Determine the (X, Y) coordinate at the center of the cell enclosing the given text.  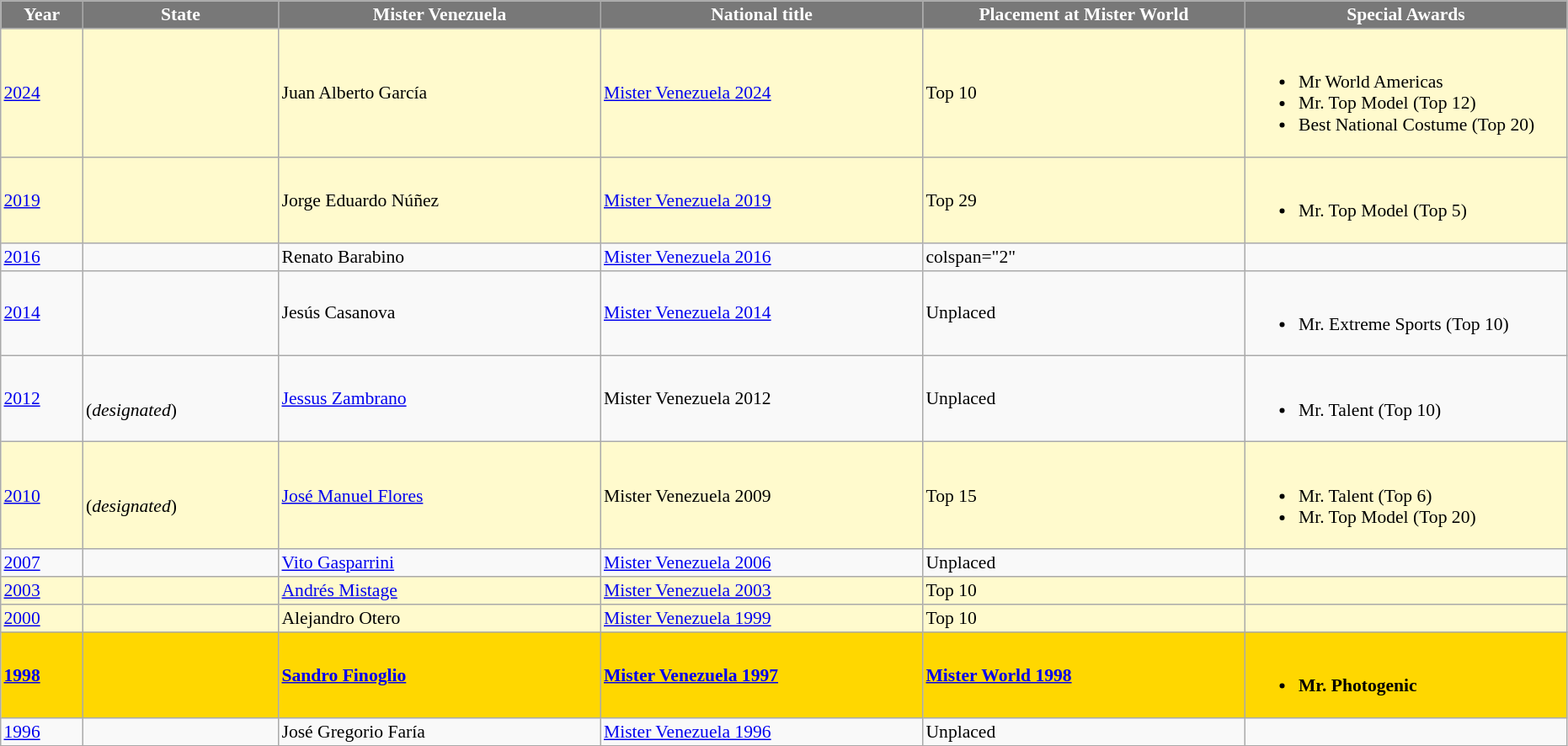
Year (42, 15)
State (180, 15)
Andrés Mistage (440, 591)
José Manuel Flores (440, 495)
Mr World AmericasMr. Top Model (Top 12)Best National Costume (Top 20) (1405, 93)
2024 (42, 93)
Mister Venezuela 1999 (761, 618)
2007 (42, 562)
Mister Venezuela (440, 15)
colspan="2" (1084, 256)
Jessus Zambrano (440, 399)
1996 (42, 731)
Alejandro Otero (440, 618)
2014 (42, 313)
Jorge Eduardo Núñez (440, 200)
Mister Venezuela 2006 (761, 562)
1998 (42, 675)
José Gregorio Faría (440, 731)
Mister Venezuela 2003 (761, 591)
Top 29 (1084, 200)
Special Awards (1405, 15)
Mr. Talent (Top 6)Mr. Top Model (Top 20) (1405, 495)
Mister Venezuela 2012 (761, 399)
2003 (42, 591)
Mister Venezuela 2014 (761, 313)
Mr. Top Model (Top 5) (1405, 200)
Mister Venezuela 2024 (761, 93)
2000 (42, 618)
Mister Venezuela 2016 (761, 256)
2012 (42, 399)
Vito Gasparrini (440, 562)
Renato Barabino (440, 256)
Mister Venezuela 1996 (761, 731)
2019 (42, 200)
National title (761, 15)
Top 15 (1084, 495)
Juan Alberto García (440, 93)
Mister Venezuela 2009 (761, 495)
Mr. Talent (Top 10) (1405, 399)
2016 (42, 256)
Mister Venezuela 1997 (761, 675)
Placement at Mister World (1084, 15)
2010 (42, 495)
Mr. Extreme Sports (Top 10) (1405, 313)
Sandro Finoglio (440, 675)
Mister World 1998 (1084, 675)
Mr. Photogenic (1405, 675)
Jesús Casanova (440, 313)
Mister Venezuela 2019 (761, 200)
